Capture the cell that displays the provided text and extract its [X, Y] central coordinate. 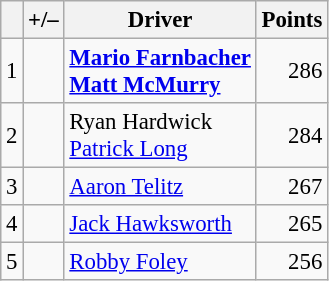
284 [292, 136]
2 [12, 136]
Robby Foley [160, 262]
Aaron Telitz [160, 187]
Points [292, 20]
267 [292, 187]
1 [12, 72]
4 [12, 224]
Driver [160, 20]
Mario Farnbacher Matt McMurry [160, 72]
5 [12, 262]
256 [292, 262]
3 [12, 187]
+/– [44, 20]
Ryan Hardwick Patrick Long [160, 136]
Jack Hawksworth [160, 224]
286 [292, 72]
265 [292, 224]
